Provide the (X, Y) coordinate of the cell's center where the given text is located.  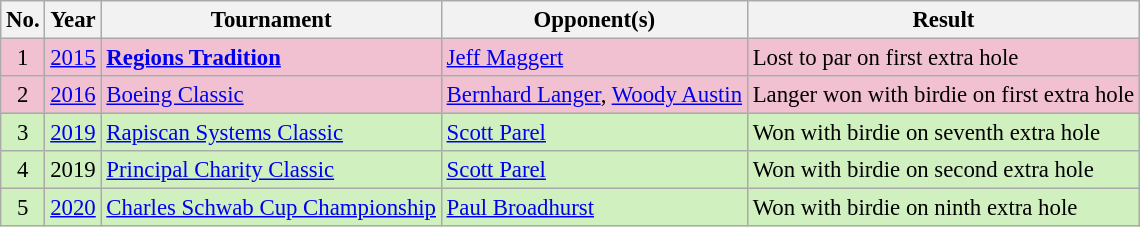
3 (23, 133)
Lost to par on first extra hole (943, 58)
Boeing Classic (271, 95)
No. (23, 20)
Bernhard Langer, Woody Austin (594, 95)
Won with birdie on second extra hole (943, 170)
Won with birdie on seventh extra hole (943, 133)
2015 (73, 58)
Rapiscan Systems Classic (271, 133)
2 (23, 95)
Year (73, 20)
Charles Schwab Cup Championship (271, 208)
2020 (73, 208)
Result (943, 20)
1 (23, 58)
5 (23, 208)
4 (23, 170)
Paul Broadhurst (594, 208)
Regions Tradition (271, 58)
Principal Charity Classic (271, 170)
Opponent(s) (594, 20)
2016 (73, 95)
Tournament (271, 20)
Won with birdie on ninth extra hole (943, 208)
Langer won with birdie on first extra hole (943, 95)
Jeff Maggert (594, 58)
